Pinpoint the cell where the given text exists, returning its [X, Y] midpoint coordinate. 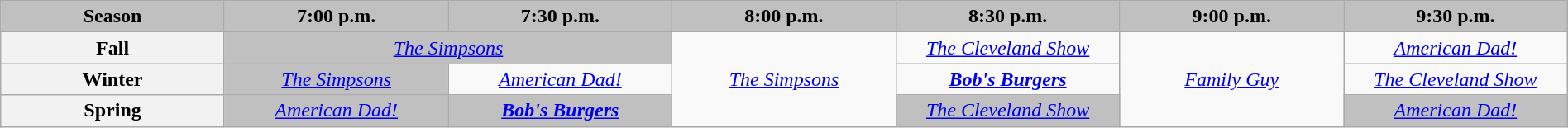
7:30 p.m. [561, 17]
Fall [112, 48]
Spring [112, 111]
8:00 p.m. [784, 17]
7:00 p.m. [336, 17]
8:30 p.m. [1007, 17]
Season [112, 17]
9:00 p.m. [1232, 17]
Winter [112, 79]
9:30 p.m. [1456, 17]
Family Guy [1232, 79]
